Provide the [X, Y] coordinate of the cell's center where the given text is located.  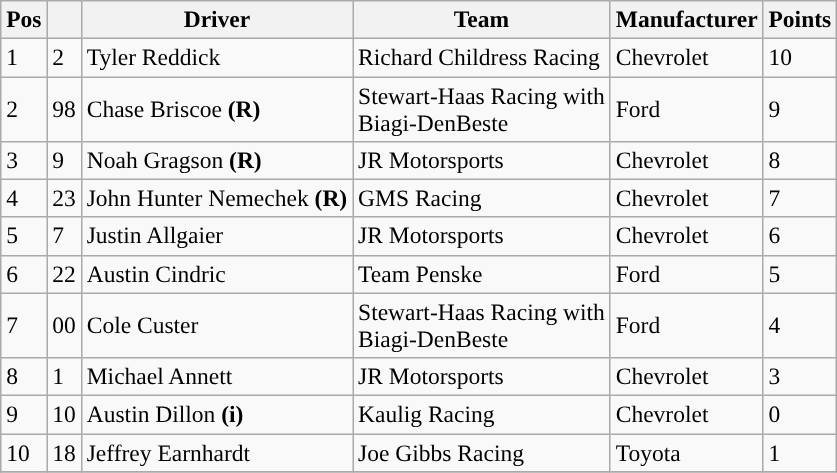
Kaulig Racing [482, 414]
Michael Annett [216, 376]
23 [64, 198]
Toyota [686, 452]
Joe Gibbs Racing [482, 452]
Pos [24, 19]
Chase Briscoe (R) [216, 108]
Justin Allgaier [216, 236]
Noah Gragson (R) [216, 160]
Points [800, 19]
Tyler Reddick [216, 57]
Richard Childress Racing [482, 57]
Jeffrey Earnhardt [216, 452]
Austin Cindric [216, 274]
John Hunter Nemechek (R) [216, 198]
00 [64, 326]
Cole Custer [216, 326]
Team Penske [482, 274]
0 [800, 414]
22 [64, 274]
Team [482, 19]
GMS Racing [482, 198]
98 [64, 108]
Manufacturer [686, 19]
Austin Dillon (i) [216, 414]
Driver [216, 19]
18 [64, 452]
